Capture the cell that displays the provided text and extract its (x, y) central coordinate. 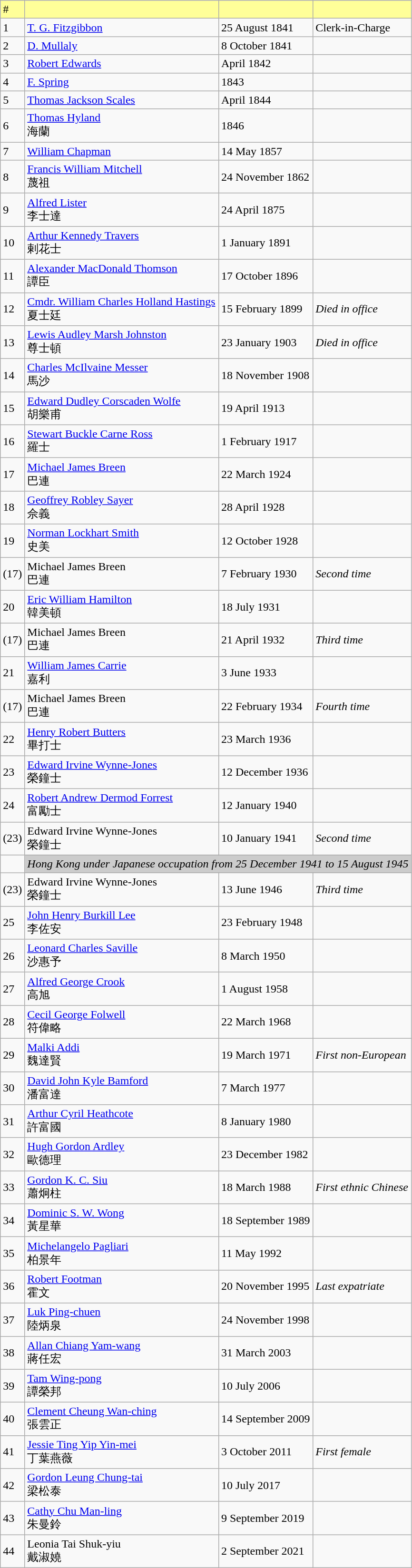
Malki Addi魏達賢 (122, 1055)
6 (12, 126)
22 February 1934 (265, 706)
18 September 1989 (265, 1220)
Edward Dudley Corscaden Wolfe胡樂甫 (122, 409)
22 March 1924 (265, 475)
40 (12, 1419)
23 February 1948 (265, 923)
8 January 1980 (265, 1121)
21 (12, 673)
12 January 1940 (265, 805)
Eric William Hamilton韓美頓 (122, 607)
20 November 1995 (265, 1286)
3 June 1933 (265, 673)
Norman Lockhart Smith史美 (122, 541)
12 (12, 309)
T. G. Fitzgibbon (122, 28)
13 June 1946 (265, 890)
15 February 1899 (265, 309)
Jessie Ting Yip Yin-mei丁葉燕薇 (122, 1452)
1843 (265, 82)
3 October 2011 (265, 1452)
William Chapman (122, 151)
Luk Ping-chuen陸炳泉 (122, 1320)
William James Carrie嘉利 (122, 673)
19 April 1913 (265, 409)
Thomas Hyland海蘭 (122, 126)
Charles McIlvaine Messer馬沙 (122, 375)
10 January 1941 (265, 838)
Robert Andrew Dermod Forrest富勵士 (122, 805)
Gordon K. C. Siu蕭炯柱 (122, 1188)
41 (12, 1452)
Clerk-in-Charge (362, 28)
27 (12, 989)
1 February 1917 (265, 441)
Arthur Cyril Heathcote許富國 (122, 1121)
Hugh Gordon Ardley歐德理 (122, 1154)
8 March 1950 (265, 956)
18 (12, 507)
D. Mullaly (122, 46)
24 November 1862 (265, 177)
First non-European (362, 1055)
8 October 1841 (265, 46)
Geoffrey Robley Sayer佘義 (122, 507)
First female (362, 1452)
David John Kyle Bamford潘富達 (122, 1088)
19 March 1971 (265, 1055)
Cathy Chu Man-ling朱曼鈴 (122, 1518)
7 March 1977 (265, 1088)
9 (12, 210)
23 December 1982 (265, 1154)
First ethnic Chinese (362, 1188)
30 (12, 1088)
12 December 1936 (265, 772)
31 (12, 1121)
24 April 1875 (265, 210)
Francis William Mitchell蔑祖 (122, 177)
14 September 2009 (265, 1419)
42 (12, 1485)
Alfred Lister李士達 (122, 210)
Robert Edwards (122, 64)
11 May 1992 (265, 1254)
11 (12, 276)
Alexander MacDonald Thomson譚臣 (122, 276)
Arthur Kennedy Travers剌花士 (122, 243)
20 (12, 607)
18 July 1931 (265, 607)
37 (12, 1320)
23 (12, 772)
Cmdr. William Charles Holland Hastings夏士廷 (122, 309)
24 November 1998 (265, 1320)
Leonard Charles Saville沙惠予 (122, 956)
10 July 2006 (265, 1386)
3 (12, 64)
14 (12, 375)
25 August 1841 (265, 28)
38 (12, 1353)
Fourth time (362, 706)
14 May 1857 (265, 151)
35 (12, 1254)
13 (12, 342)
39 (12, 1386)
Gordon Leung Chung-tai梁松泰 (122, 1485)
Dominic S. W. Wong黃星華 (122, 1220)
33 (12, 1188)
Cecil George Folwell符偉略 (122, 1022)
Henry Robert Butters畢打士 (122, 739)
Lewis Audley Marsh Johnston尊士頓 (122, 342)
5 (12, 100)
44 (12, 1551)
19 (12, 541)
4 (12, 82)
17 October 1896 (265, 276)
Michelangelo Pagliari柏景年 (122, 1254)
Stewart Buckle Carne Ross羅士 (122, 441)
7 (12, 151)
26 (12, 956)
Clement Cheung Wan-ching張雲正 (122, 1419)
25 (12, 923)
9 September 2019 (265, 1518)
April 1844 (265, 100)
1 August 1958 (265, 989)
1 January 1891 (265, 243)
2 (12, 46)
Robert Footman霍文 (122, 1286)
8 (12, 177)
Allan Chiang Yam-wang蔣任宏 (122, 1353)
17 (12, 475)
Leonia Tai Shuk-yiu戴淑嬈 (122, 1551)
Hong Kong under Japanese occupation from 25 December 1941 to 15 August 1945 (218, 864)
10 (12, 243)
Alfred George Crook高旭 (122, 989)
F. Spring (122, 82)
18 November 1908 (265, 375)
16 (12, 441)
28 (12, 1022)
12 October 1928 (265, 541)
2 September 2021 (265, 1551)
29 (12, 1055)
15 (12, 409)
21 April 1932 (265, 640)
28 April 1928 (265, 507)
10 July 2017 (265, 1485)
1 (12, 28)
18 March 1988 (265, 1188)
Thomas Jackson Scales (122, 100)
22 March 1968 (265, 1022)
43 (12, 1518)
Last expatriate (362, 1286)
Tam Wing-pong譚榮邦 (122, 1386)
23 March 1936 (265, 739)
1846 (265, 126)
April 1842 (265, 64)
31 March 2003 (265, 1353)
24 (12, 805)
John Henry Burkill Lee李佐安 (122, 923)
# (12, 10)
23 January 1903 (265, 342)
32 (12, 1154)
36 (12, 1286)
7 February 1930 (265, 574)
22 (12, 739)
34 (12, 1220)
